Provide the [x, y] coordinate of the cell's center where the given text is located.  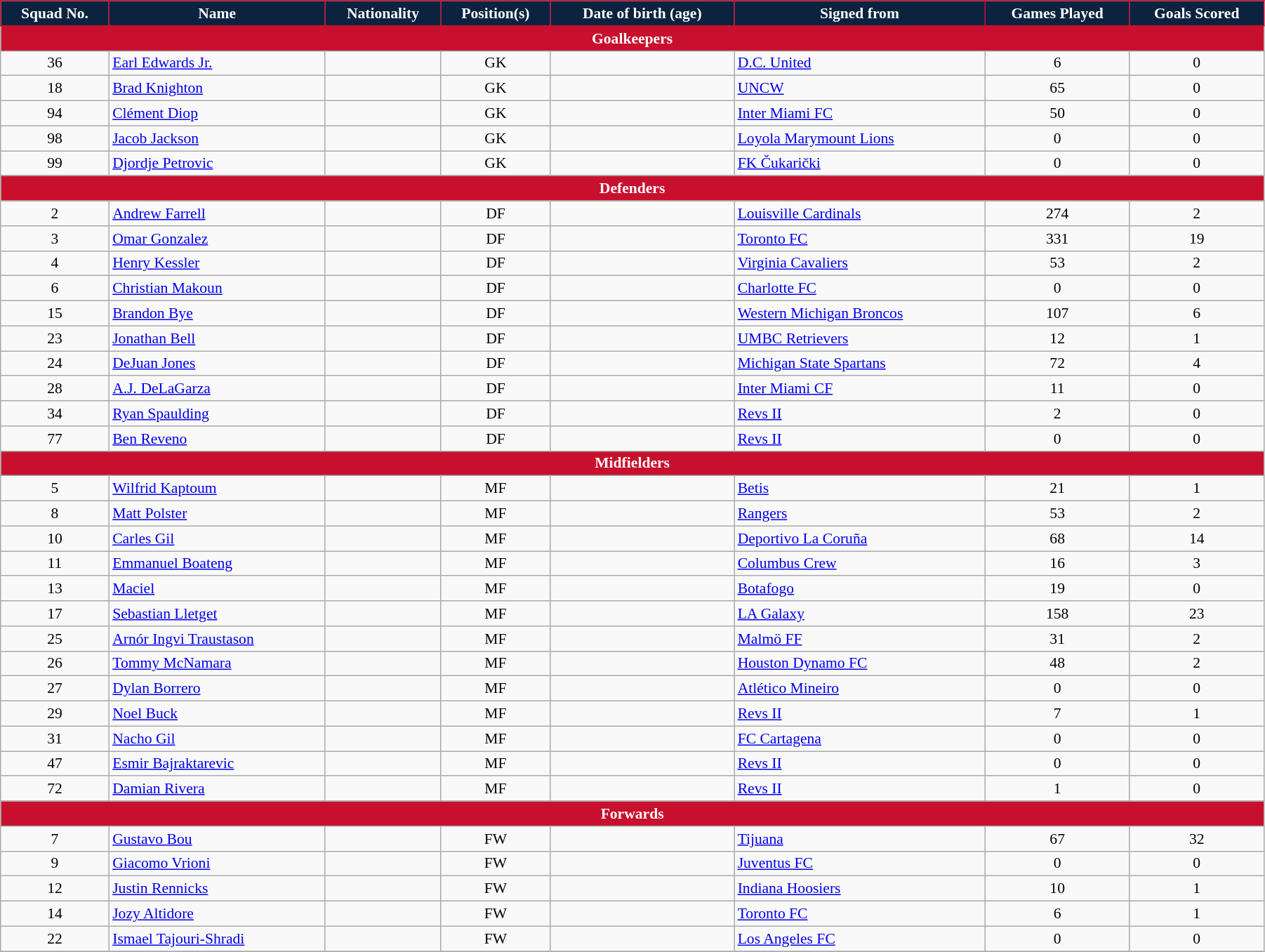
Damian Rivera [217, 789]
Indiana Hoosiers [860, 889]
Rangers [860, 514]
Ryan Spaulding [217, 414]
107 [1057, 314]
Clément Diop [217, 114]
67 [1057, 839]
99 [55, 164]
Virginia Cavaliers [860, 263]
Jozy Altidore [217, 914]
Games Played [1057, 13]
FC Cartagena [860, 739]
Giacomo Vrioni [217, 864]
Christian Makoun [217, 289]
FK Čukarički [860, 164]
A.J. DeLaGarza [217, 389]
13 [55, 589]
Midfielders [632, 463]
28 [55, 389]
Atlético Mineiro [860, 689]
Western Michigan Broncos [860, 314]
29 [55, 714]
Dylan Borrero [217, 689]
94 [55, 114]
Inter Miami FC [860, 114]
Ben Reveno [217, 439]
32 [1196, 839]
27 [55, 689]
Squad No. [55, 13]
36 [55, 63]
Charlotte FC [860, 289]
Jacob Jackson [217, 138]
Andrew Farrell [217, 213]
Maciel [217, 589]
D.C. United [860, 63]
Earl Edwards Jr. [217, 63]
Loyola Marymount Lions [860, 138]
Nationality [383, 13]
Inter Miami CF [860, 389]
Esmir Bajraktarevic [217, 764]
9 [55, 864]
50 [1057, 114]
26 [55, 663]
Michigan State Spartans [860, 364]
16 [1057, 564]
Goals Scored [1196, 13]
24 [55, 364]
Columbus Crew [860, 564]
Tommy McNamara [217, 663]
Emmanuel Boateng [217, 564]
Botafogo [860, 589]
Nacho Gil [217, 739]
274 [1057, 213]
Brandon Bye [217, 314]
Wilfrid Kaptoum [217, 489]
Goalkeepers [632, 39]
Betis [860, 489]
18 [55, 88]
Arnór Ingvi Traustason [217, 639]
Louisville Cardinals [860, 213]
Name [217, 13]
34 [55, 414]
Juventus FC [860, 864]
Justin Rennicks [217, 889]
Brad Knighton [217, 88]
Defenders [632, 189]
158 [1057, 614]
15 [55, 314]
UNCW [860, 88]
68 [1057, 538]
LA Galaxy [860, 614]
47 [55, 764]
331 [1057, 239]
17 [55, 614]
Forwards [632, 814]
8 [55, 514]
Signed from [860, 13]
98 [55, 138]
Carles Gil [217, 538]
Position(s) [496, 13]
Date of birth (age) [642, 13]
Noel Buck [217, 714]
DeJuan Jones [217, 364]
Ismael Tajouri-Shradi [217, 939]
48 [1057, 663]
Houston Dynamo FC [860, 663]
Matt Polster [217, 514]
25 [55, 639]
UMBC Retrievers [860, 338]
22 [55, 939]
Los Angeles FC [860, 939]
21 [1057, 489]
77 [55, 439]
Malmö FF [860, 639]
Jonathan Bell [217, 338]
Henry Kessler [217, 263]
65 [1057, 88]
Tijuana [860, 839]
Sebastian Lletget [217, 614]
Gustavo Bou [217, 839]
5 [55, 489]
Omar Gonzalez [217, 239]
Djordje Petrovic [217, 164]
Deportivo La Coruña [860, 538]
